For the text-containing cell, return its midpoint in (X, Y) coordinate format. 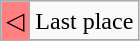
Last place (84, 21)
◁ (16, 21)
